Identify which cell holds the provided text, then report its [x, y] central coordinate. 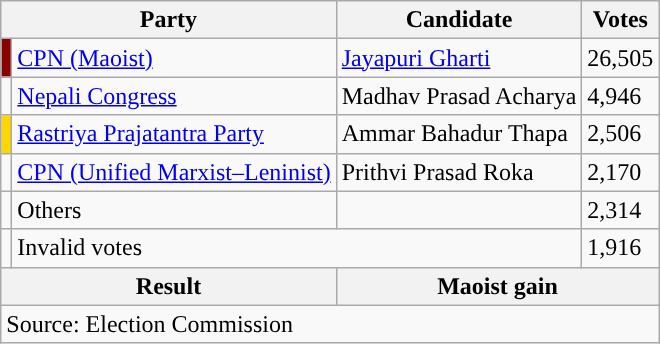
Nepali Congress [174, 96]
Source: Election Commission [330, 324]
CPN (Unified Marxist–Leninist) [174, 172]
2,314 [620, 210]
Maoist gain [498, 286]
2,506 [620, 134]
Votes [620, 20]
1,916 [620, 248]
Ammar Bahadur Thapa [459, 134]
CPN (Maoist) [174, 58]
Candidate [459, 20]
26,505 [620, 58]
Madhav Prasad Acharya [459, 96]
Party [168, 20]
Rastriya Prajatantra Party [174, 134]
Result [168, 286]
2,170 [620, 172]
Others [174, 210]
Invalid votes [297, 248]
Jayapuri Gharti [459, 58]
Prithvi Prasad Roka [459, 172]
4,946 [620, 96]
